Identify which cell holds the provided text, then report its [x, y] central coordinate. 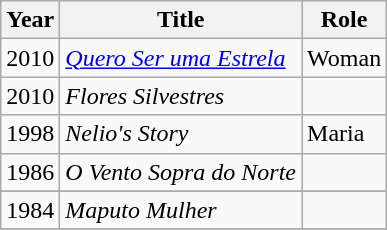
Role [344, 20]
1984 [30, 210]
Maputo Mulher [181, 210]
Flores Silvestres [181, 96]
Nelio's Story [181, 134]
Year [30, 20]
Title [181, 20]
1998 [30, 134]
O Vento Sopra do Norte [181, 172]
Maria [344, 134]
Woman [344, 58]
Quero Ser uma Estrela [181, 58]
1986 [30, 172]
